Locate the cell with the specified text and output its (X, Y) center coordinate. 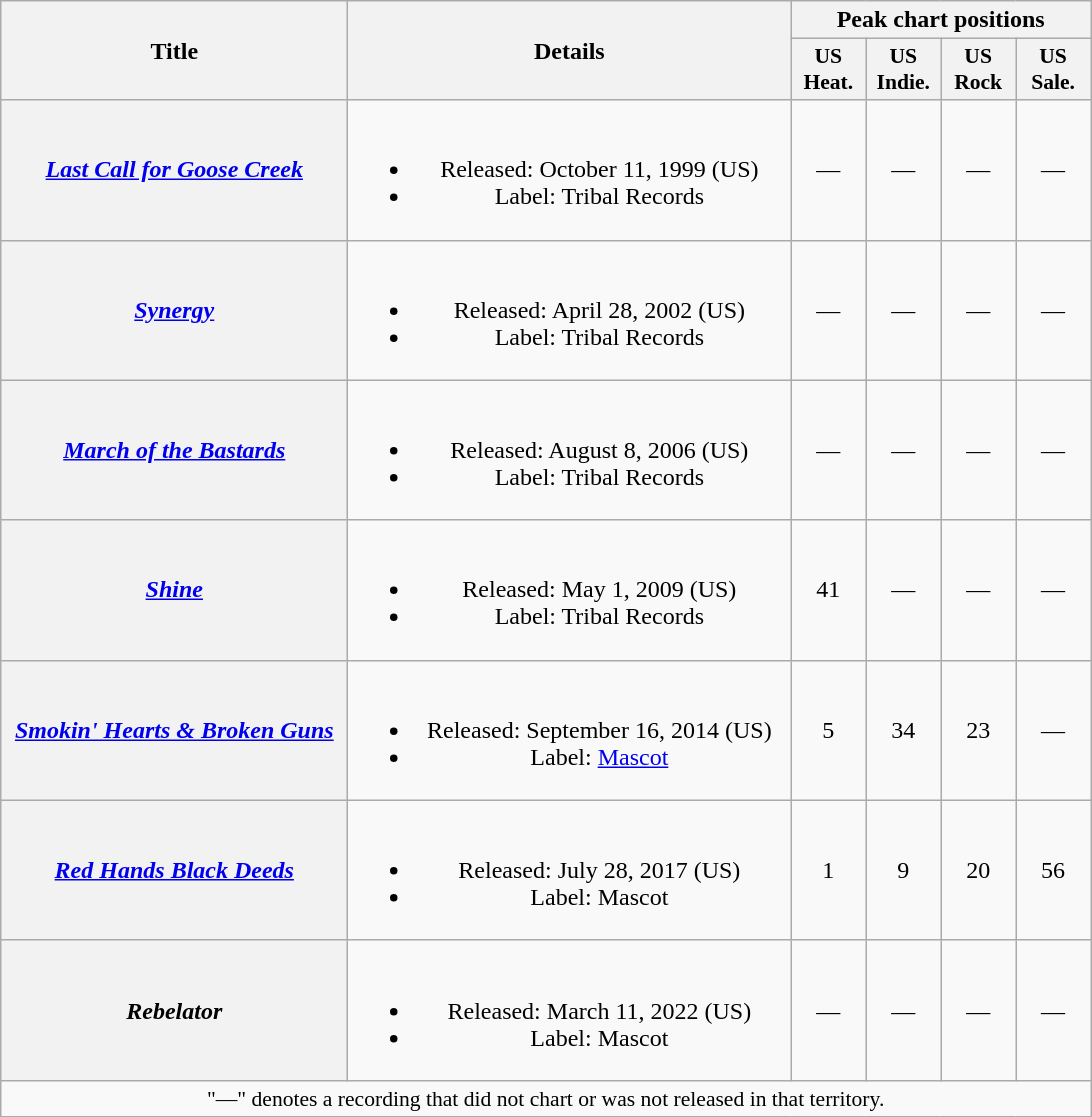
US Heat. (828, 70)
Released: May 1, 2009 (US)Label: Tribal Records (570, 590)
56 (1054, 870)
US Indie. (904, 70)
23 (978, 730)
Synergy (174, 310)
Shine (174, 590)
1 (828, 870)
Title (174, 50)
Details (570, 50)
US Rock (978, 70)
Released: October 11, 1999 (US)Label: Tribal Records (570, 170)
Released: March 11, 2022 (US)Label: Mascot (570, 1010)
US Sale. (1054, 70)
9 (904, 870)
March of the Bastards (174, 450)
41 (828, 590)
Released: July 28, 2017 (US)Label: Mascot (570, 870)
Last Call for Goose Creek (174, 170)
Released: August 8, 2006 (US)Label: Tribal Records (570, 450)
Rebelator (174, 1010)
20 (978, 870)
"—" denotes a recording that did not chart or was not released in that territory. (546, 1098)
Red Hands Black Deeds (174, 870)
Released: April 28, 2002 (US)Label: Tribal Records (570, 310)
Smokin' Hearts & Broken Guns (174, 730)
Released: September 16, 2014 (US)Label: Mascot (570, 730)
Peak chart positions (941, 20)
34 (904, 730)
5 (828, 730)
